Scan for the cell matching the given text and deliver its [X, Y] coordinate at center. 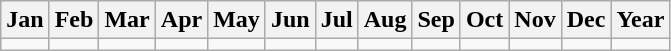
Mar [127, 20]
Oct [484, 20]
Nov [535, 20]
Sep [436, 20]
Jun [290, 20]
Jan [25, 20]
Year [640, 20]
May [237, 20]
Apr [181, 20]
Jul [336, 20]
Feb [74, 20]
Dec [586, 20]
Aug [385, 20]
